Detect which cell encompasses the target text, then output its (x, y) center coordinate. 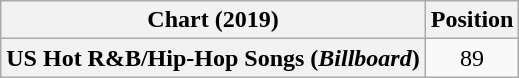
Position (472, 20)
US Hot R&B/Hip-Hop Songs (Billboard) (213, 58)
89 (472, 58)
Chart (2019) (213, 20)
